Pinpoint the cell where the given text exists, returning its (X, Y) midpoint coordinate. 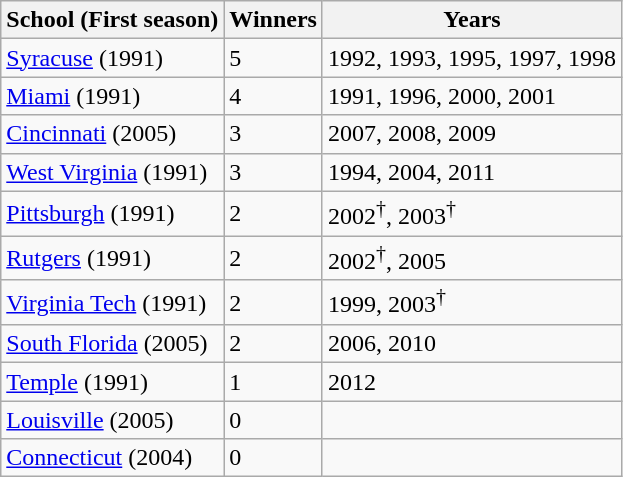
South Florida (2005) (112, 344)
Connecticut (2004) (112, 458)
2012 (472, 382)
Syracuse (1991) (112, 58)
Virginia Tech (1991) (112, 302)
West Virginia (1991) (112, 172)
Cincinnati (2005) (112, 134)
1992, 1993, 1995, 1997, 1998 (472, 58)
1 (274, 382)
School (First season) (112, 20)
Winners (274, 20)
2002†, 2005 (472, 258)
4 (274, 96)
Temple (1991) (112, 382)
5 (274, 58)
Louisville (2005) (112, 420)
1994, 2004, 2011 (472, 172)
2006, 2010 (472, 344)
2007, 2008, 2009 (472, 134)
Years (472, 20)
1999, 2003† (472, 302)
Miami (1991) (112, 96)
Pittsburgh (1991) (112, 214)
Rutgers (1991) (112, 258)
1991, 1996, 2000, 2001 (472, 96)
2002†, 2003† (472, 214)
